Return (x, y) of the center of cell containing provided text 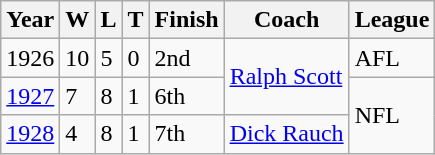
League (392, 20)
1928 (30, 134)
L (108, 20)
1926 (30, 58)
Dick Rauch (286, 134)
AFL (392, 58)
10 (78, 58)
W (78, 20)
Coach (286, 20)
0 (136, 58)
NFL (392, 115)
5 (108, 58)
Ralph Scott (286, 77)
7th (186, 134)
Year (30, 20)
4 (78, 134)
Finish (186, 20)
1927 (30, 96)
T (136, 20)
6th (186, 96)
7 (78, 96)
2nd (186, 58)
